Locate the cell with the specified text and output its [X, Y] center coordinate. 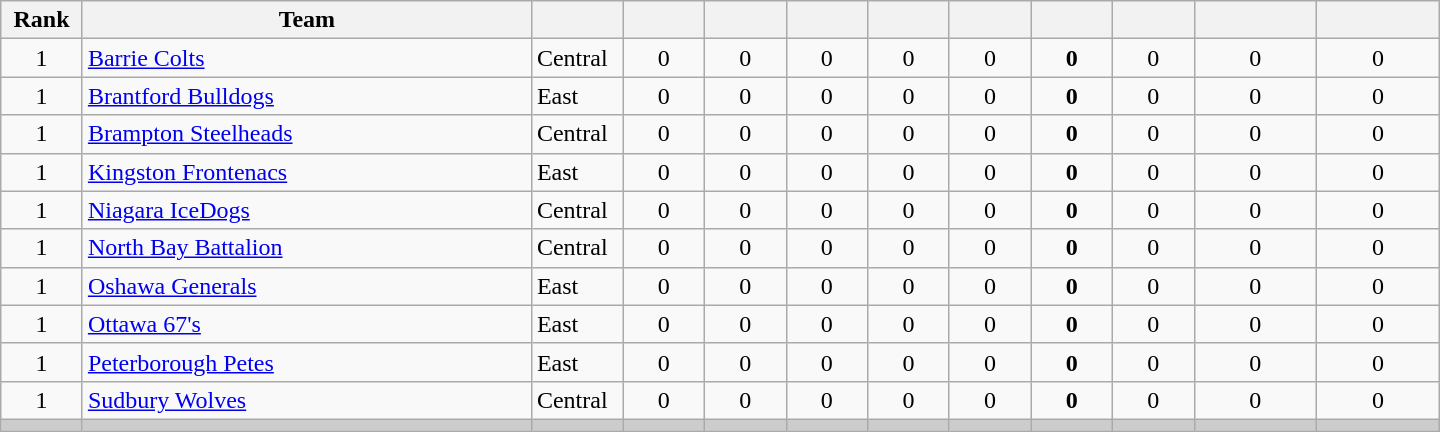
North Bay Battalion [306, 248]
Sudbury Wolves [306, 400]
Brantford Bulldogs [306, 96]
Brampton Steelheads [306, 134]
Ottawa 67's [306, 324]
Kingston Frontenacs [306, 172]
Oshawa Generals [306, 286]
Barrie Colts [306, 58]
Rank [42, 20]
Niagara IceDogs [306, 210]
Peterborough Petes [306, 362]
Team [306, 20]
